Pinpoint the cell where the given text exists, returning its (X, Y) midpoint coordinate. 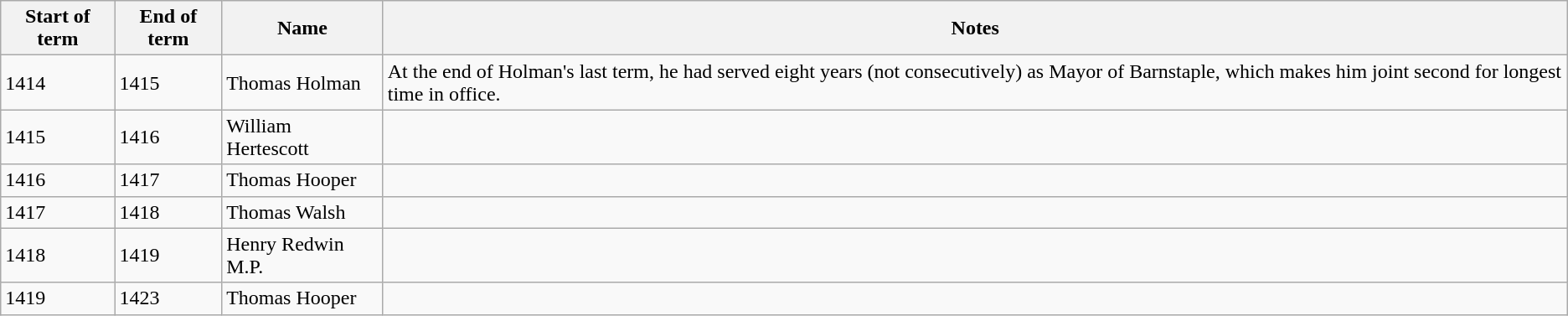
1423 (168, 298)
Henry Redwin M.P. (303, 255)
Notes (975, 28)
William Hertescott (303, 137)
Thomas Holman (303, 82)
Name (303, 28)
End of term (168, 28)
1414 (58, 82)
Thomas Walsh (303, 212)
Start of term (58, 28)
